Locate the cell with the specified text and output its (X, Y) center coordinate. 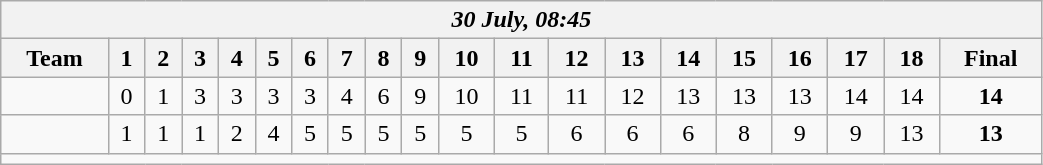
16 (800, 58)
30 July, 08:45 (522, 20)
Final (990, 58)
17 (856, 58)
18 (912, 58)
Team (54, 58)
15 (744, 58)
7 (346, 58)
0 (126, 96)
